Detect which cell encompasses the target text, then output its [x, y] center coordinate. 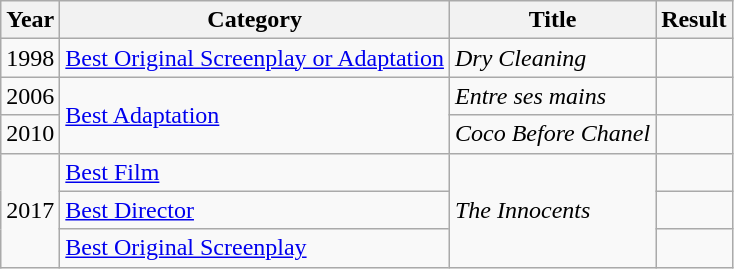
The Innocents [552, 210]
Best Adaptation [255, 115]
Category [255, 20]
Result [694, 20]
Best Film [255, 172]
Entre ses mains [552, 96]
2017 [30, 210]
1998 [30, 58]
2010 [30, 134]
Best Director [255, 210]
Dry Cleaning [552, 58]
Best Original Screenplay [255, 248]
Coco Before Chanel [552, 134]
Year [30, 20]
Best Original Screenplay or Adaptation [255, 58]
2006 [30, 96]
Title [552, 20]
